Identify which cell holds the provided text, then report its [x, y] central coordinate. 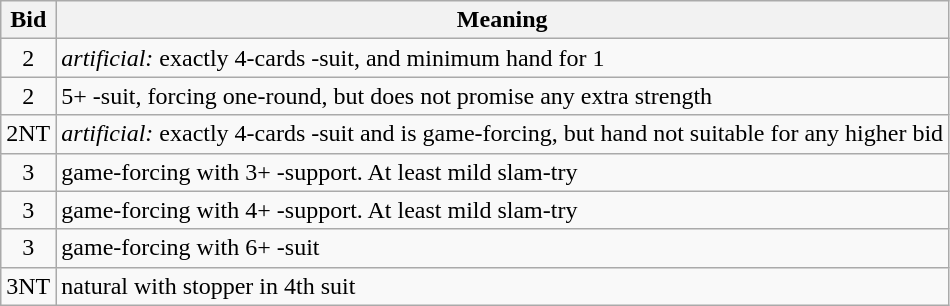
natural with stopper in 4th suit [502, 286]
artificial: exactly 4-cards -suit and is game-forcing, but hand not suitable for any higher bid [502, 134]
game-forcing with 3+ -support. At least mild slam-try [502, 172]
game-forcing with 6+ -suit [502, 248]
Meaning [502, 20]
2NT [28, 134]
artificial: exactly 4-cards -suit, and minimum hand for 1 [502, 58]
Bid [28, 20]
5+ -suit, forcing one-round, but does not promise any extra strength [502, 96]
game-forcing with 4+ -support. At least mild slam-try [502, 210]
3NT [28, 286]
